Find where the given text appears and provide that cell's center as (x, y) coordinate. 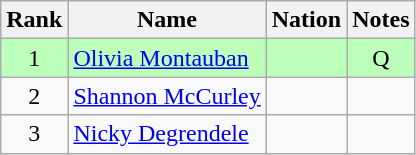
Olivia Montauban (167, 58)
Name (167, 20)
Q (381, 58)
Shannon McCurley (167, 96)
1 (34, 58)
Rank (34, 20)
3 (34, 134)
Notes (381, 20)
Nicky Degrendele (167, 134)
Nation (306, 20)
2 (34, 96)
